Detect which cell encompasses the target text, then output its (x, y) center coordinate. 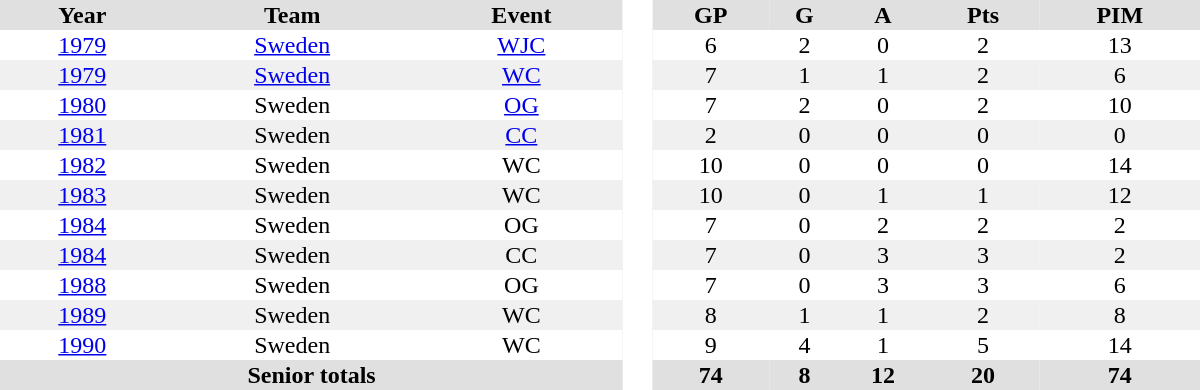
5 (984, 345)
WJC (522, 45)
Team (292, 15)
1980 (82, 105)
Senior totals (312, 375)
1982 (82, 165)
1981 (82, 135)
GP (710, 15)
1990 (82, 345)
Event (522, 15)
20 (984, 375)
A (882, 15)
PIM (1120, 15)
1988 (82, 285)
13 (1120, 45)
1989 (82, 315)
G (804, 15)
1983 (82, 195)
4 (804, 345)
Year (82, 15)
Pts (984, 15)
9 (710, 345)
